Detect which cell encompasses the target text, then output its [x, y] center coordinate. 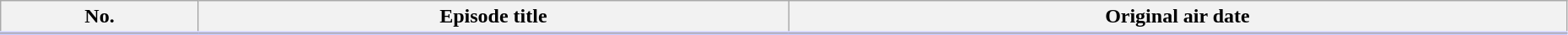
Original air date [1177, 17]
Episode title [493, 17]
No. [100, 17]
